Identify which cell holds the provided text, then report its [X, Y] central coordinate. 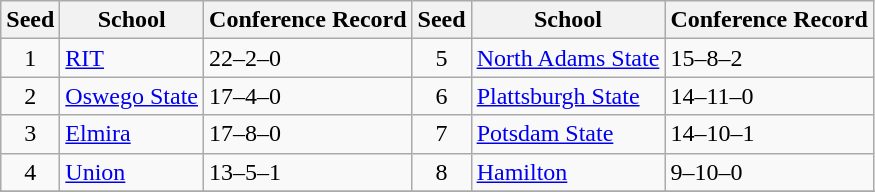
5 [442, 58]
17–8–0 [308, 134]
Union [132, 172]
1 [30, 58]
RIT [132, 58]
6 [442, 96]
9–10–0 [770, 172]
4 [30, 172]
22–2–0 [308, 58]
15–8–2 [770, 58]
Elmira [132, 134]
8 [442, 172]
14–10–1 [770, 134]
Plattsburgh State [568, 96]
2 [30, 96]
Oswego State [132, 96]
Potsdam State [568, 134]
17–4–0 [308, 96]
13–5–1 [308, 172]
7 [442, 134]
Hamilton [568, 172]
3 [30, 134]
14–11–0 [770, 96]
North Adams State [568, 58]
